Scan for the cell matching the given text and deliver its (X, Y) coordinate at center. 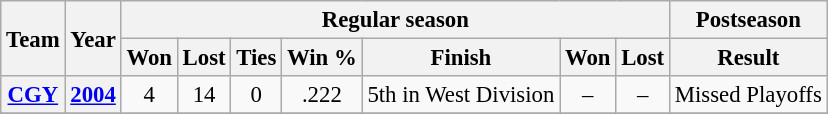
Team (33, 38)
5th in West Division (461, 95)
Win % (322, 58)
Result (748, 58)
Year (93, 38)
14 (204, 95)
Postseason (748, 20)
.222 (322, 95)
4 (149, 95)
Ties (256, 58)
Finish (461, 58)
CGY (33, 95)
2004 (93, 95)
Regular season (395, 20)
0 (256, 95)
Missed Playoffs (748, 95)
